For the text-containing cell, return its midpoint in (x, y) coordinate format. 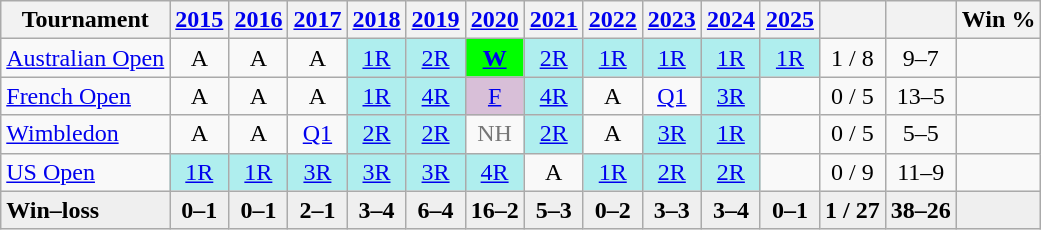
16–2 (494, 210)
2018 (376, 20)
0 / 9 (852, 172)
11–9 (920, 172)
Win–loss (86, 210)
1 / 27 (852, 210)
US Open (86, 172)
5–3 (554, 210)
9–7 (920, 58)
2020 (494, 20)
2017 (318, 20)
2024 (730, 20)
1 / 8 (852, 58)
Wimbledon (86, 134)
2019 (436, 20)
Australian Open (86, 58)
2–1 (318, 210)
2016 (258, 20)
0–2 (612, 210)
6–4 (436, 210)
2021 (554, 20)
5–5 (920, 134)
Tournament (86, 20)
W (494, 58)
NH (494, 134)
38–26 (920, 210)
2022 (612, 20)
2025 (790, 20)
French Open (86, 96)
F (494, 96)
2015 (200, 20)
13–5 (920, 96)
3–3 (672, 210)
Win % (998, 20)
2023 (672, 20)
